Detect which cell encompasses the target text, then output its (X, Y) center coordinate. 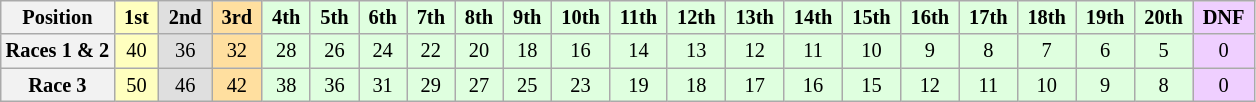
7 (1046, 51)
20 (479, 51)
16th (930, 17)
28 (286, 51)
Position (58, 17)
31 (382, 85)
1st (136, 17)
11th (638, 17)
2nd (186, 17)
6 (1105, 51)
14th (813, 17)
29 (431, 85)
27 (479, 85)
13 (696, 51)
14 (638, 51)
5th (334, 17)
25 (527, 85)
15th (871, 17)
17 (754, 85)
8th (479, 17)
5 (1163, 51)
13th (754, 17)
DNF (1224, 17)
26 (334, 51)
38 (286, 85)
46 (186, 85)
19 (638, 85)
18th (1046, 17)
6th (382, 17)
22 (431, 51)
17th (988, 17)
Races 1 & 2 (58, 51)
50 (136, 85)
3rd (237, 17)
Race 3 (58, 85)
24 (382, 51)
42 (237, 85)
4th (286, 17)
7th (431, 17)
32 (237, 51)
20th (1163, 17)
12th (696, 17)
9th (527, 17)
23 (580, 85)
15 (871, 85)
10th (580, 17)
40 (136, 51)
19th (1105, 17)
